Identify which cell holds the provided text, then report its (X, Y) central coordinate. 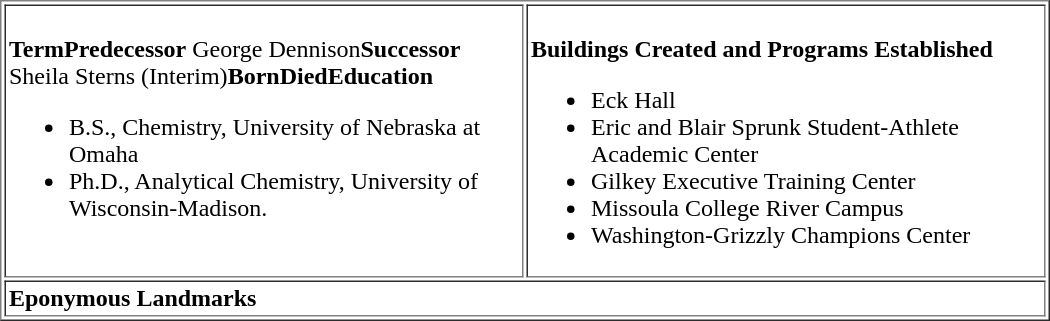
Eponymous Landmarks (524, 298)
